Output the [X, Y] coordinate of the center of the cell containing the given text.  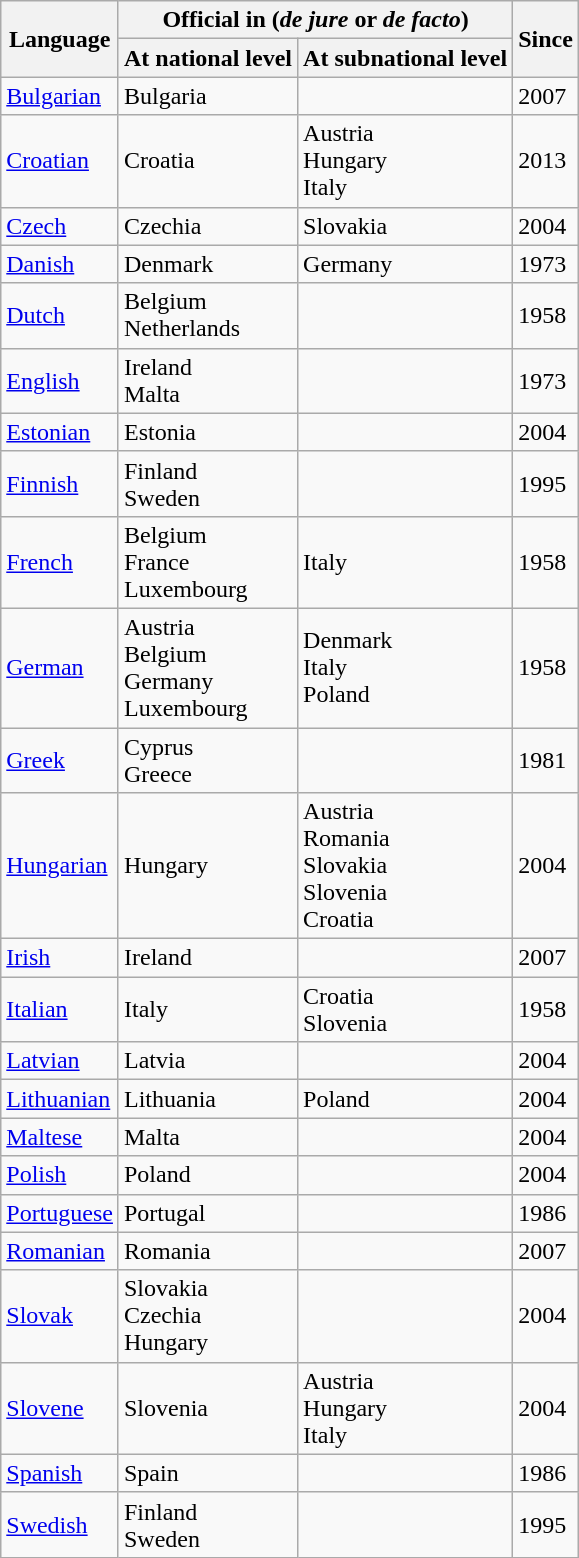
Spanish [60, 1473]
At subnational level [406, 58]
AustriaHungaryItaly [406, 161]
Romania [208, 1251]
Slovenia [208, 1408]
Greek [60, 760]
Lithuania [208, 1099]
English [60, 380]
2013 [546, 161]
Estonian [60, 432]
Portuguese [60, 1213]
Swedish [60, 1524]
SlovakiaCzechiaHungary [208, 1316]
Romanian [60, 1251]
Bulgaria [208, 96]
Finnish [60, 484]
Lithuanian [60, 1099]
Dutch [60, 316]
Denmark Italy Poland [406, 668]
Croatian [60, 161]
Belgium Netherlands [208, 316]
Ireland Malta [208, 380]
French [60, 562]
Slovak [60, 1316]
Spain [208, 1473]
Croatia [208, 161]
1981 [546, 760]
Official in (de jure or de facto) [315, 20]
Language [60, 39]
Czechia [208, 226]
Italian [60, 1010]
Denmark [208, 264]
Irish [60, 958]
Portugal [208, 1213]
Hungary [208, 866]
Hungarian [60, 866]
Belgium France Luxembourg [208, 562]
Austria Belgium Germany Luxembourg [208, 668]
Slovakia [406, 226]
Malta [208, 1137]
Polish [60, 1175]
CroatiaSlovenia [406, 1010]
Latvian [60, 1061]
Since [546, 39]
Danish [60, 264]
Cyprus Greece [208, 760]
Austria Romania Slovakia Slovenia Croatia [406, 866]
Czech [60, 226]
At national level [208, 58]
Austria Hungary Italy [406, 1408]
Germany [406, 264]
Slovene [60, 1408]
Ireland [208, 958]
Bulgarian [60, 96]
Estonia [208, 432]
Maltese [60, 1137]
Latvia [208, 1061]
German [60, 668]
